For the text-containing cell, return its midpoint in [x, y] coordinate format. 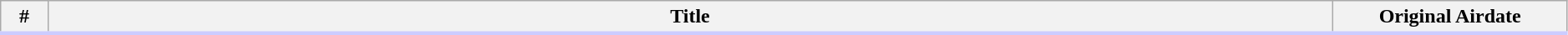
# [24, 17]
Original Airdate [1450, 17]
Title [690, 17]
